Determine the [x, y] coordinate at the center of the cell enclosing the given text.  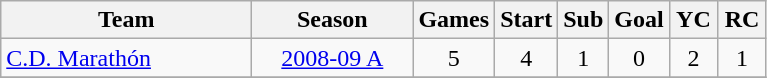
C.D. Marathón [126, 58]
Team [126, 20]
Games [454, 20]
Goal [639, 20]
2 [694, 58]
4 [526, 58]
Start [526, 20]
5 [454, 58]
Sub [584, 20]
YC [694, 20]
Season [332, 20]
0 [639, 58]
2008-09 A [332, 58]
RC [742, 20]
